Detect which cell encompasses the target text, then output its (X, Y) center coordinate. 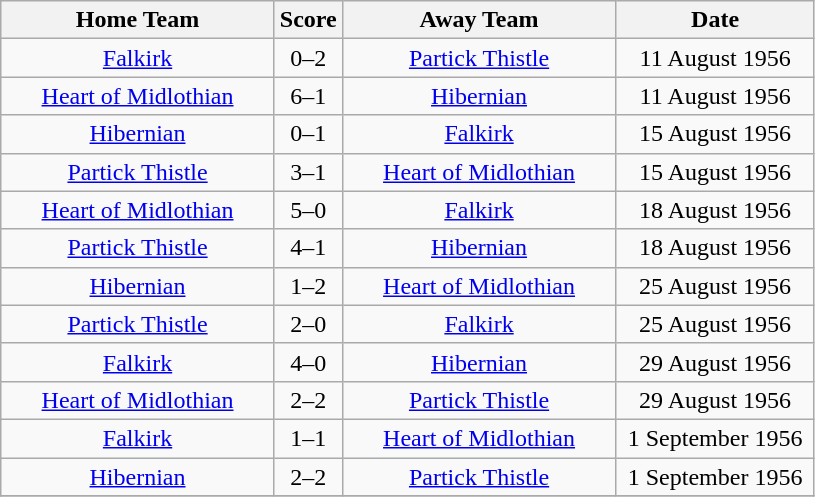
4–0 (308, 362)
2–0 (308, 324)
Home Team (138, 20)
4–1 (308, 248)
5–0 (308, 210)
Away Team (479, 20)
3–1 (308, 172)
Date (716, 20)
0–2 (308, 58)
1–2 (308, 286)
6–1 (308, 96)
Score (308, 20)
1–1 (308, 438)
0–1 (308, 134)
